Return the (x, y) coordinate for the center point of the cell that contains the specified text.  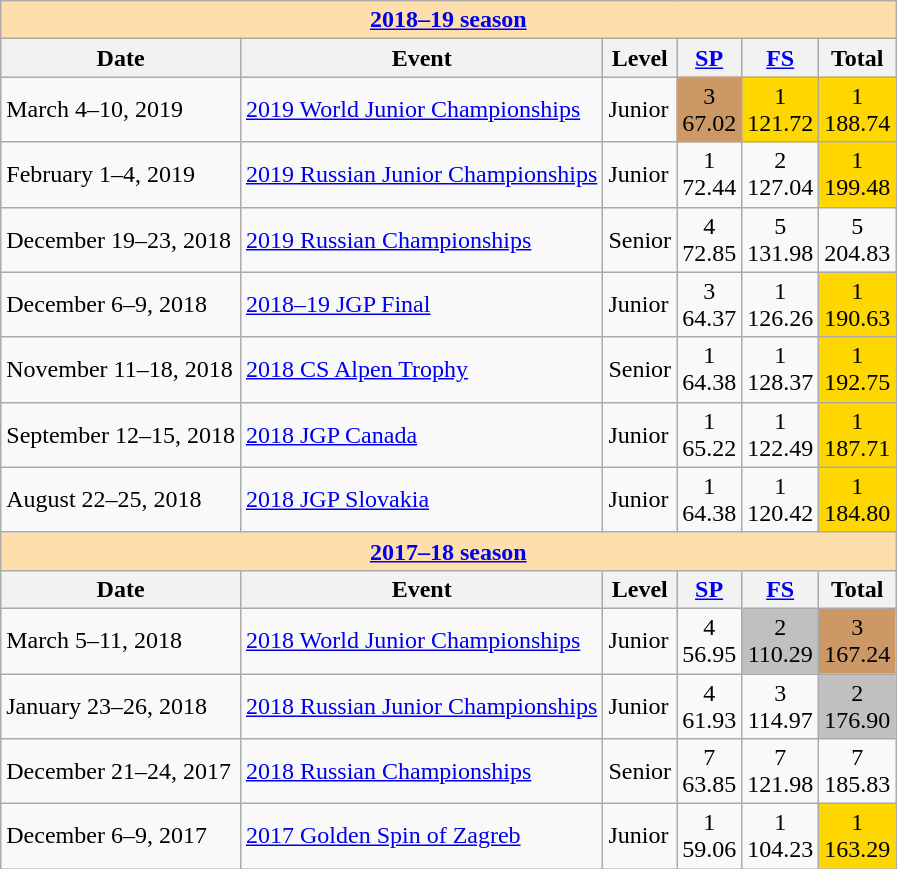
2018 Russian Championships (421, 772)
2 110.29 (780, 640)
February 1–4, 2019 (121, 174)
3 64.37 (710, 304)
3 114.97 (780, 706)
5 204.83 (858, 240)
January 23–26, 2018 (121, 706)
3 67.02 (710, 110)
2 127.04 (780, 174)
1 190.63 (858, 304)
1 59.06 (710, 836)
7 63.85 (710, 772)
March 4–10, 2019 (121, 110)
2019 Russian Junior Championships (421, 174)
1 163.29 (858, 836)
December 21–24, 2017 (121, 772)
4 61.93 (710, 706)
5 131.98 (780, 240)
2018 Russian Junior Championships (421, 706)
1 192.75 (858, 370)
December 6–9, 2017 (121, 836)
2018 World Junior Championships (421, 640)
1 65.22 (710, 434)
2018 JGP Canada (421, 434)
March 5–11, 2018 (121, 640)
1 184.80 (858, 500)
1 199.48 (858, 174)
7 185.83 (858, 772)
2019 World Junior Championships (421, 110)
September 12–15, 2018 (121, 434)
4 72.85 (710, 240)
2018 CS Alpen Trophy (421, 370)
1 187.71 (858, 434)
7 121.98 (780, 772)
December 19–23, 2018 (121, 240)
3 167.24 (858, 640)
1 122.49 (780, 434)
1 188.74 (858, 110)
2018 JGP Slovakia (421, 500)
2017 Golden Spin of Zagreb (421, 836)
1 121.72 (780, 110)
2018–19 JGP Final (421, 304)
1 128.37 (780, 370)
2017–18 season (448, 551)
4 56.95 (710, 640)
2018–19 season (448, 20)
1 120.42 (780, 500)
December 6–9, 2018 (121, 304)
1 72.44 (710, 174)
1 126.26 (780, 304)
2 176.90 (858, 706)
2019 Russian Championships (421, 240)
August 22–25, 2018 (121, 500)
November 11–18, 2018 (121, 370)
1 104.23 (780, 836)
